Scan for the cell matching the given text and deliver its [X, Y] coordinate at center. 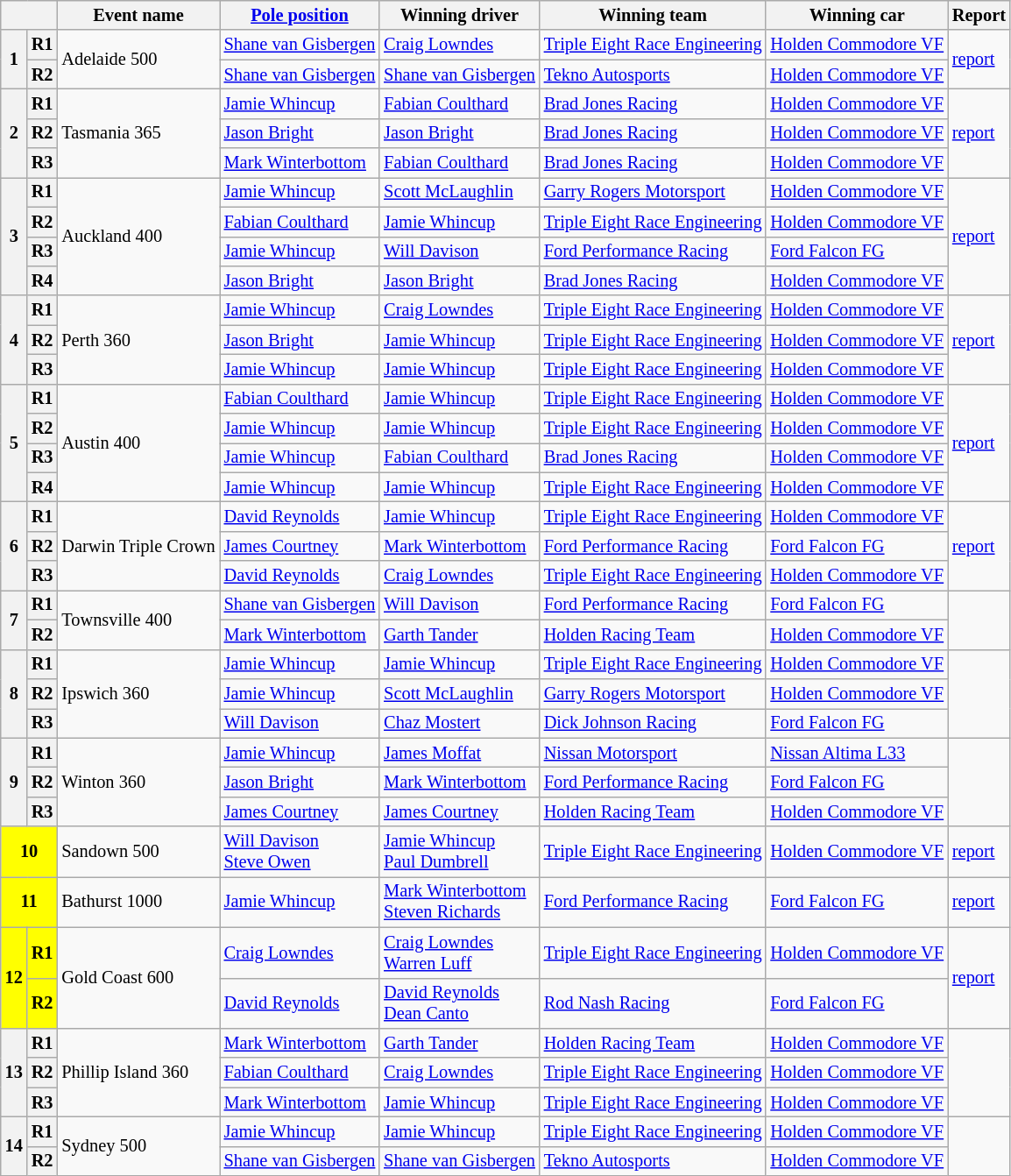
Report [979, 15]
10 [30, 852]
11 [30, 902]
Auckland 400 [138, 237]
Ipswich 360 [138, 694]
Pole position [300, 15]
7 [14, 619]
8 [14, 694]
13 [14, 1073]
2 [14, 133]
5 [14, 443]
12 [14, 978]
Gold Coast 600 [138, 978]
David Reynolds Dean Canto [459, 1003]
Craig Lowndes Warren Luff [459, 953]
Perth 360 [138, 340]
Dick Johnson Racing [654, 723]
Nissan Altima L33 [857, 753]
6 [14, 545]
Chaz Mostert [459, 723]
Winning team [654, 15]
9 [14, 782]
Phillip Island 360 [138, 1073]
Rod Nash Racing [654, 1003]
Mark Winterbottom Steven Richards [459, 902]
Winning driver [459, 15]
Sydney 500 [138, 1146]
Winning car [857, 15]
Jamie Whincup Paul Dumbrell [459, 852]
Winton 360 [138, 782]
4 [14, 340]
Sandown 500 [138, 852]
Adelaide 500 [138, 60]
Bathurst 1000 [138, 902]
Townsville 400 [138, 619]
3 [14, 237]
Nissan Motorsport [654, 753]
Event name [138, 15]
Austin 400 [138, 443]
14 [14, 1146]
1 [14, 60]
Darwin Triple Crown [138, 545]
James Moffat [459, 753]
Will Davison Steve Owen [300, 852]
Tasmania 365 [138, 133]
